Determine the (x, y) coordinate at the center of the cell enclosing the given text.  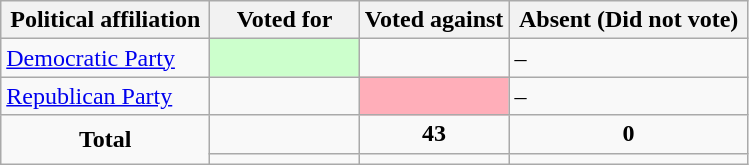
Absent (Did not vote) (629, 20)
Voted against (434, 20)
Political affiliation (106, 20)
43 (434, 134)
Republican Party (106, 96)
Total (106, 140)
Democratic Party (106, 58)
0 (629, 134)
Voted for (285, 20)
